Locate the cell with the specified text and output its (X, Y) center coordinate. 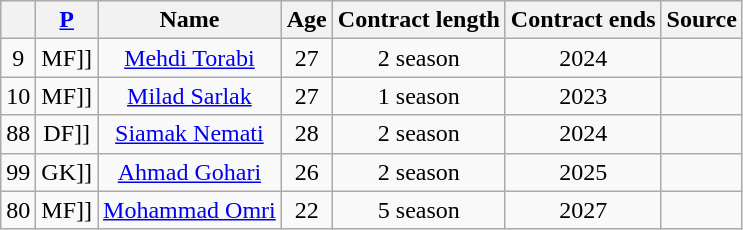
GK]] (67, 172)
1 season (418, 96)
5 season (418, 210)
Siamak Nemati (190, 134)
2025 (583, 172)
9 (18, 58)
Mehdi Torabi (190, 58)
Source (702, 20)
Milad Sarlak (190, 96)
26 (306, 172)
2027 (583, 210)
Contract ends (583, 20)
10 (18, 96)
Ahmad Gohari (190, 172)
88 (18, 134)
2023 (583, 96)
99 (18, 172)
Name (190, 20)
80 (18, 210)
Age (306, 20)
Mohammad Omri (190, 210)
Contract length (418, 20)
22 (306, 210)
P (67, 20)
DF]] (67, 134)
28 (306, 134)
